Search for the cell housing the specified text and yield its (X, Y) center coordinate. 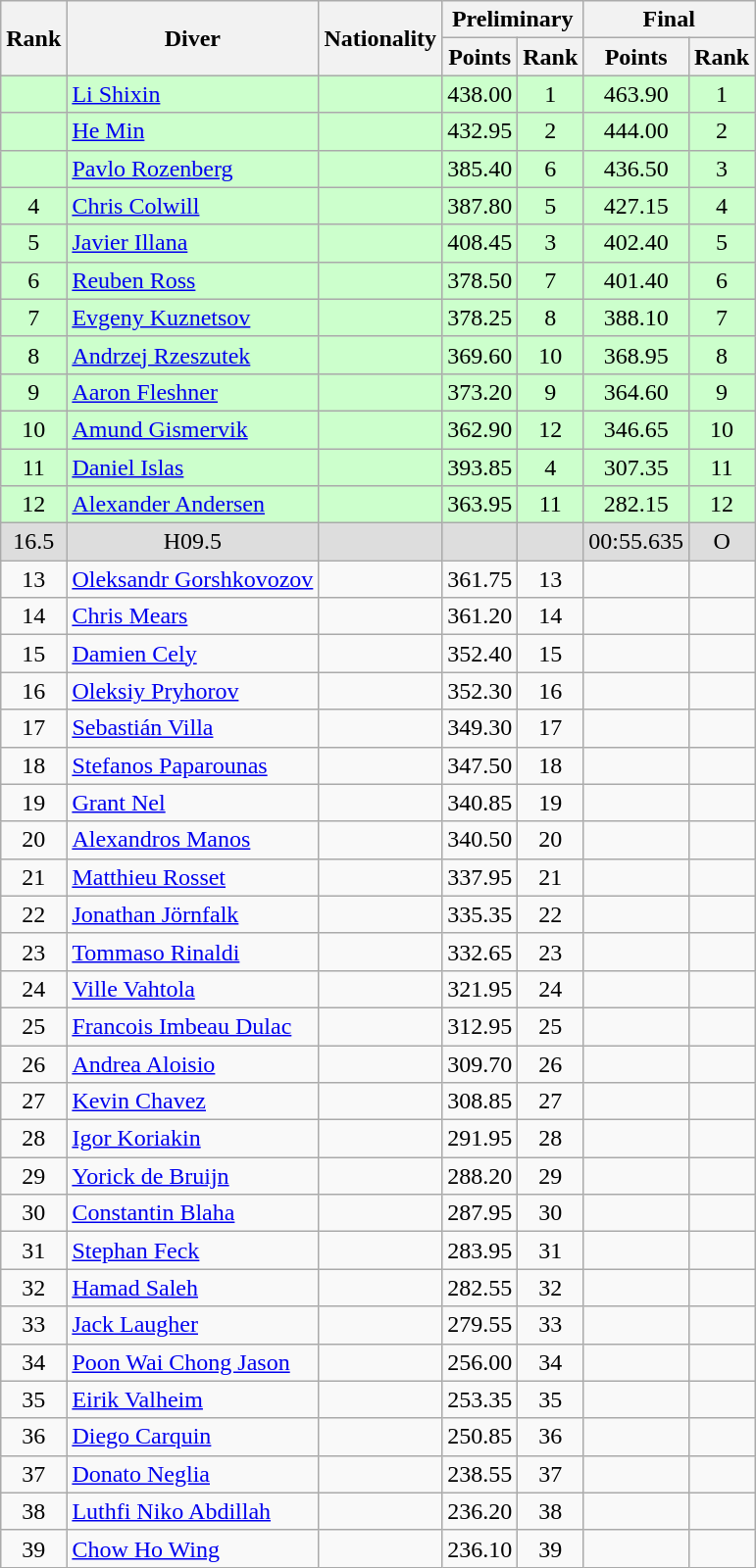
Stephan Feck (192, 1250)
Donato Neglia (192, 1474)
Stefanos Paparounas (192, 765)
346.65 (636, 429)
369.60 (480, 355)
Grant Nel (192, 803)
Eirik Valheim (192, 1399)
236.20 (480, 1511)
Kevin Chavez (192, 1102)
Chow Ho Wing (192, 1548)
378.25 (480, 318)
Matthieu Rosset (192, 877)
Poon Wai Chong Jason (192, 1362)
332.65 (480, 952)
Damien Cely (192, 654)
352.30 (480, 691)
388.10 (636, 318)
385.40 (480, 169)
Nationality (380, 38)
312.95 (480, 1026)
402.40 (636, 243)
282.55 (480, 1288)
308.85 (480, 1102)
Li Shixin (192, 94)
253.35 (480, 1399)
Diver (192, 38)
364.60 (636, 392)
335.35 (480, 914)
Sebastián Villa (192, 728)
Chris Mears (192, 616)
368.95 (636, 355)
Constantin Blaha (192, 1213)
309.70 (480, 1063)
Jack Laugher (192, 1325)
288.20 (480, 1176)
362.90 (480, 429)
Yorick de Bruijn (192, 1176)
Alexandros Manos (192, 840)
340.85 (480, 803)
238.55 (480, 1474)
Reuben Ross (192, 280)
Jonathan Jörnfalk (192, 914)
427.15 (636, 206)
00:55.635 (636, 542)
373.20 (480, 392)
432.95 (480, 131)
401.40 (636, 280)
Chris Colwill (192, 206)
378.50 (480, 280)
He Min (192, 131)
349.30 (480, 728)
436.50 (636, 169)
Evgeny Kuznetsov (192, 318)
Daniel Islas (192, 467)
307.35 (636, 467)
Oleksandr Gorshkovozov (192, 579)
363.95 (480, 505)
Final (669, 20)
Andrea Aloisio (192, 1063)
Alexander Andersen (192, 505)
361.75 (480, 579)
250.85 (480, 1437)
Aaron Fleshner (192, 392)
H09.5 (192, 542)
347.50 (480, 765)
Luthfi Niko Abdillah (192, 1511)
337.95 (480, 877)
463.90 (636, 94)
Javier Illana (192, 243)
Andrzej Rzeszutek (192, 355)
321.95 (480, 989)
387.80 (480, 206)
Oleksiy Pryhorov (192, 691)
Igor Koriakin (192, 1139)
16.5 (33, 542)
393.85 (480, 467)
444.00 (636, 131)
Pavlo Rozenberg (192, 169)
O (722, 542)
352.40 (480, 654)
Hamad Saleh (192, 1288)
236.10 (480, 1548)
291.95 (480, 1139)
Ville Vahtola (192, 989)
Francois Imbeau Dulac (192, 1026)
340.50 (480, 840)
287.95 (480, 1213)
438.00 (480, 94)
279.55 (480, 1325)
Diego Carquin (192, 1437)
Preliminary (513, 20)
Tommaso Rinaldi (192, 952)
361.20 (480, 616)
283.95 (480, 1250)
282.15 (636, 505)
408.45 (480, 243)
256.00 (480, 1362)
Amund Gismervik (192, 429)
